Return [x, y] of the center of cell containing provided text 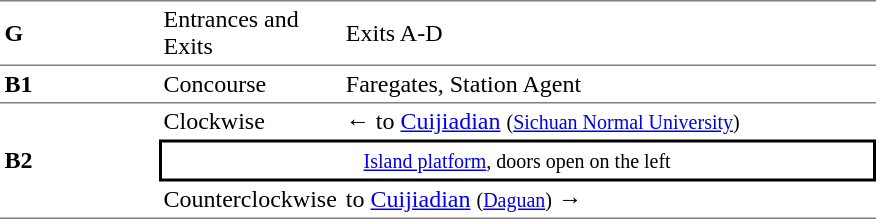
G [80, 33]
Clockwise [250, 122]
Entrances and Exits [250, 33]
Concourse [250, 85]
Exits A-D [608, 33]
← to Cuijiadian (Sichuan Normal University) [608, 122]
B1 [80, 85]
Faregates, Station Agent [608, 85]
Island platform, doors open on the left [517, 161]
